Search for the cell housing the specified text and yield its [X, Y] center coordinate. 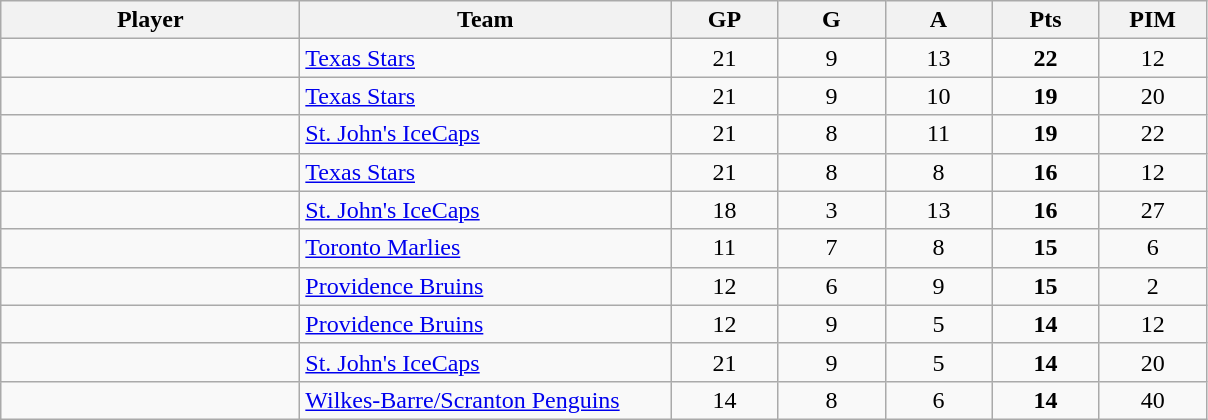
A [938, 20]
Team [486, 20]
7 [832, 248]
3 [832, 210]
27 [1152, 210]
GP [724, 20]
18 [724, 210]
PIM [1152, 20]
Wilkes-Barre/Scranton Penguins [486, 400]
G [832, 20]
Player [150, 20]
Toronto Marlies [486, 248]
Pts [1046, 20]
40 [1152, 400]
10 [938, 96]
2 [1152, 286]
